Find where the given text appears and provide that cell's center as [X, Y] coordinate. 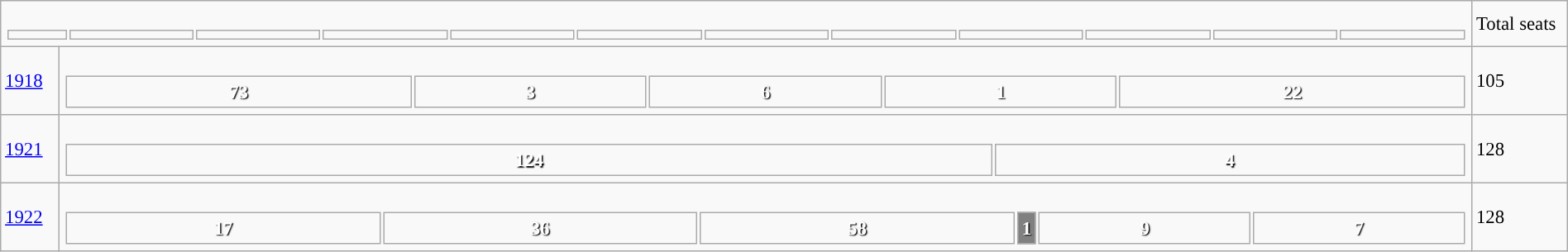
1918 [30, 81]
22 [1292, 91]
36 [540, 228]
124 4 [765, 149]
1922 [30, 216]
73 [239, 91]
58 [857, 228]
3 [529, 91]
7 [1359, 228]
124 [529, 160]
17 36 58 1 9 7 [765, 216]
9 [1145, 228]
4 [1231, 160]
6 [766, 91]
17 [223, 228]
73 3 6 1 22 [765, 81]
105 [1520, 81]
Total seats [1520, 23]
1921 [30, 149]
